Detect which cell encompasses the target text, then output its [X, Y] center coordinate. 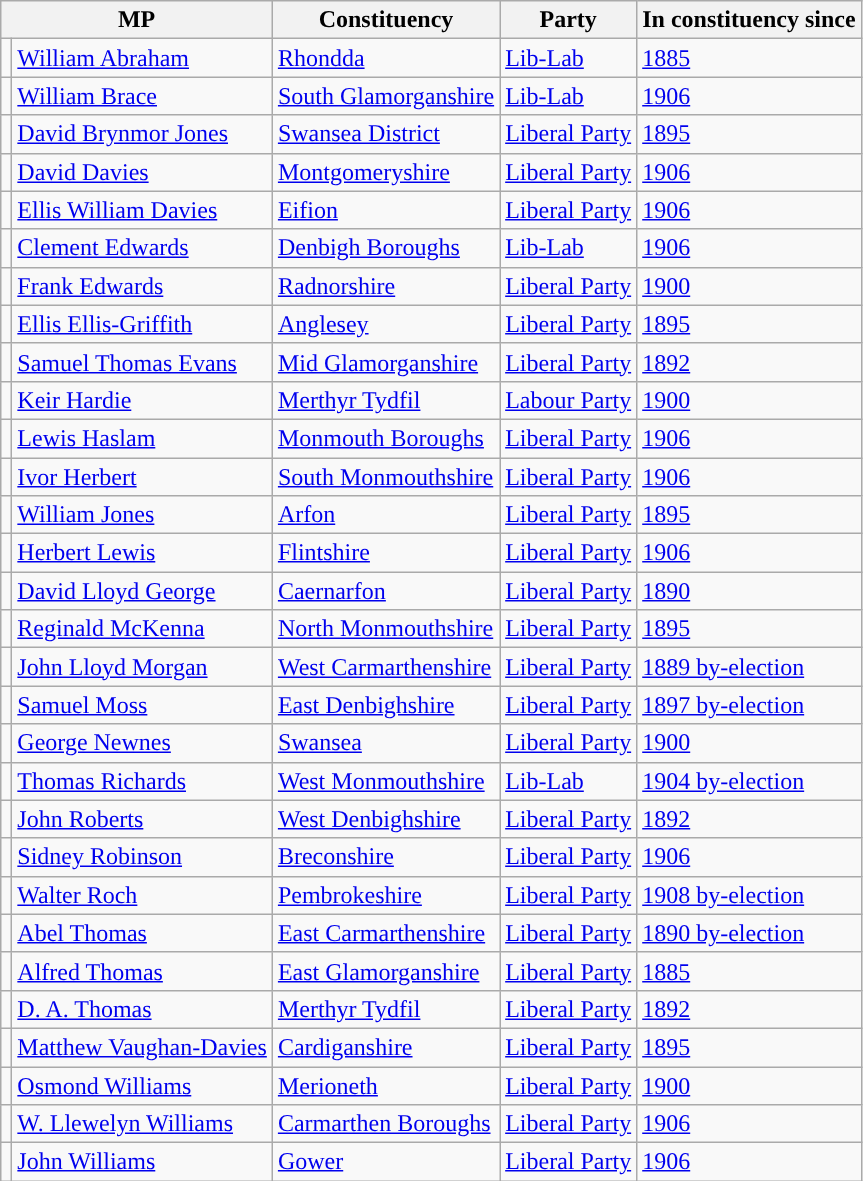
1890 [749, 591]
Sidney Robinson [142, 857]
D. A. Thomas [142, 1009]
East Denbighshire [386, 705]
South Glamorganshire [386, 96]
MP [137, 20]
1897 by-election [749, 705]
John Williams [142, 1162]
Carmarthen Boroughs [386, 1124]
Ellis William Davies [142, 210]
William Abraham [142, 58]
East Glamorganshire [386, 971]
Keir Hardie [142, 400]
Breconshire [386, 857]
West Denbighshire [386, 819]
Constituency [386, 20]
Lewis Haslam [142, 438]
Frank Edwards [142, 286]
W. Llewelyn Williams [142, 1124]
1889 by-election [749, 667]
Swansea District [386, 134]
Merioneth [386, 1085]
1890 by-election [749, 933]
North Monmouthshire [386, 629]
Eifion [386, 210]
Alfred Thomas [142, 971]
Samuel Thomas Evans [142, 362]
Ellis Ellis-Griffith [142, 324]
Cardiganshire [386, 1047]
Osmond Williams [142, 1085]
West Carmarthenshire [386, 667]
Rhondda [386, 58]
East Carmarthenshire [386, 933]
Denbigh Boroughs [386, 248]
1904 by-election [749, 781]
Clement Edwards [142, 248]
David Brynmor Jones [142, 134]
Walter Roch [142, 895]
George Newnes [142, 743]
Gower [386, 1162]
Swansea [386, 743]
In constituency since [749, 20]
William Brace [142, 96]
Flintshire [386, 553]
Monmouth Boroughs [386, 438]
David Lloyd George [142, 591]
1908 by-election [749, 895]
John Roberts [142, 819]
Labour Party [568, 400]
South Monmouthshire [386, 477]
West Monmouthshire [386, 781]
Caernarfon [386, 591]
Arfon [386, 515]
Matthew Vaughan-Davies [142, 1047]
Mid Glamorganshire [386, 362]
Reginald McKenna [142, 629]
Anglesey [386, 324]
David Davies [142, 172]
Pembrokeshire [386, 895]
John Lloyd Morgan [142, 667]
Herbert Lewis [142, 553]
Radnorshire [386, 286]
William Jones [142, 515]
Samuel Moss [142, 705]
Abel Thomas [142, 933]
Montgomeryshire [386, 172]
Party [568, 20]
Thomas Richards [142, 781]
Ivor Herbert [142, 477]
